Locate the cell with the specified text and output its (X, Y) center coordinate. 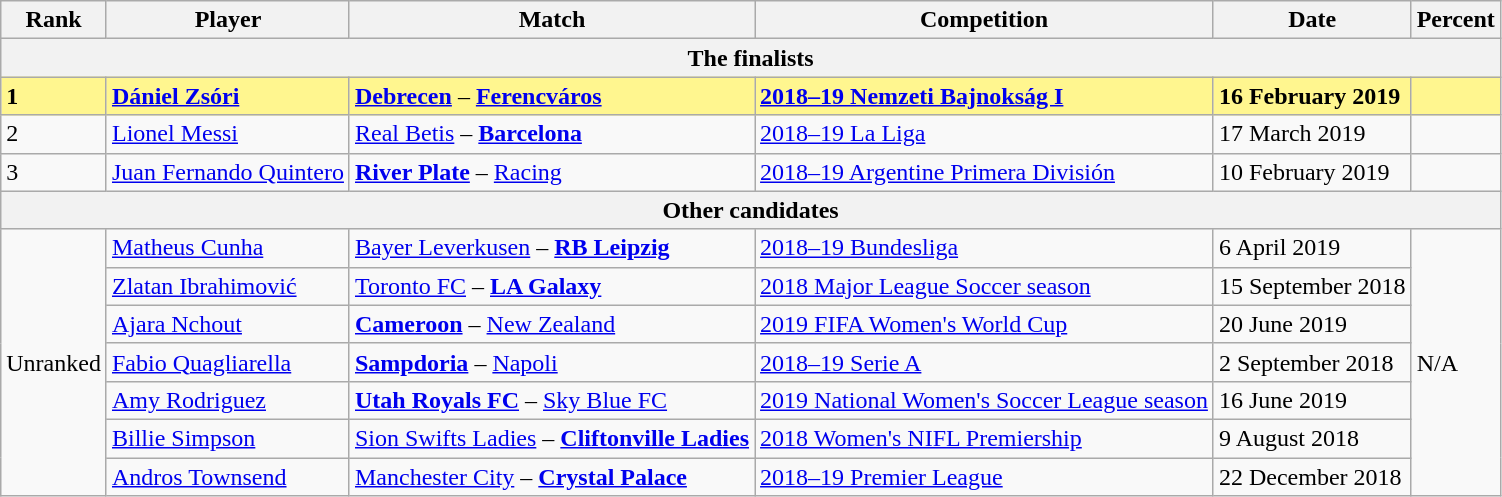
Manchester City – Crystal Palace (552, 477)
Rank (54, 20)
2018 Major League Soccer season (984, 286)
Lionel Messi (228, 134)
17 March 2019 (1312, 134)
2018–19 Serie A (984, 362)
2018 Women's NIFL Premiership (984, 438)
2019 FIFA Women's World Cup (984, 324)
16 June 2019 (1312, 400)
3 (54, 172)
16 February 2019 (1312, 96)
Zlatan Ibrahimović (228, 286)
20 June 2019 (1312, 324)
The finalists (751, 58)
Andros Townsend (228, 477)
Sampdoria – Napoli (552, 362)
Fabio Quagliarella (228, 362)
Competition (984, 20)
Ajara Nchout (228, 324)
Sion Swifts Ladies – Cliftonville Ladies (552, 438)
2018–19 Argentine Primera División (984, 172)
2 (54, 134)
Percent (1456, 20)
Bayer Leverkusen – RB Leipzig (552, 248)
2019 National Women's Soccer League season (984, 400)
River Plate – Racing (552, 172)
Dániel Zsóri (228, 96)
1 (54, 96)
2018–19 La Liga (984, 134)
Player (228, 20)
Match (552, 20)
Utah Royals FC – Sky Blue FC (552, 400)
Matheus Cunha (228, 248)
2018–19 Bundesliga (984, 248)
Real Betis – Barcelona (552, 134)
Billie Simpson (228, 438)
6 April 2019 (1312, 248)
2018–19 Nemzeti Bajnokság I (984, 96)
2 September 2018 (1312, 362)
Date (1312, 20)
22 December 2018 (1312, 477)
Unranked (54, 362)
Cameroon – New Zealand (552, 324)
Toronto FC – LA Galaxy (552, 286)
N/A (1456, 362)
2018–19 Premier League (984, 477)
Debrecen – Ferencváros (552, 96)
Juan Fernando Quintero (228, 172)
Other candidates (751, 210)
10 February 2019 (1312, 172)
Amy Rodriguez (228, 400)
15 September 2018 (1312, 286)
9 August 2018 (1312, 438)
